Capture the cell that displays the provided text and extract its [X, Y] central coordinate. 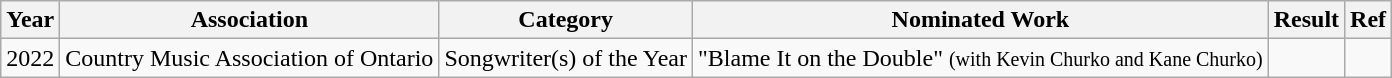
Songwriter(s) of the Year [566, 58]
Country Music Association of Ontario [250, 58]
Ref [1368, 20]
Category [566, 20]
Nominated Work [981, 20]
Result [1306, 20]
2022 [30, 58]
"Blame It on the Double" (with Kevin Churko and Kane Churko) [981, 58]
Association [250, 20]
Year [30, 20]
